Identify which cell holds the provided text, then report its (x, y) central coordinate. 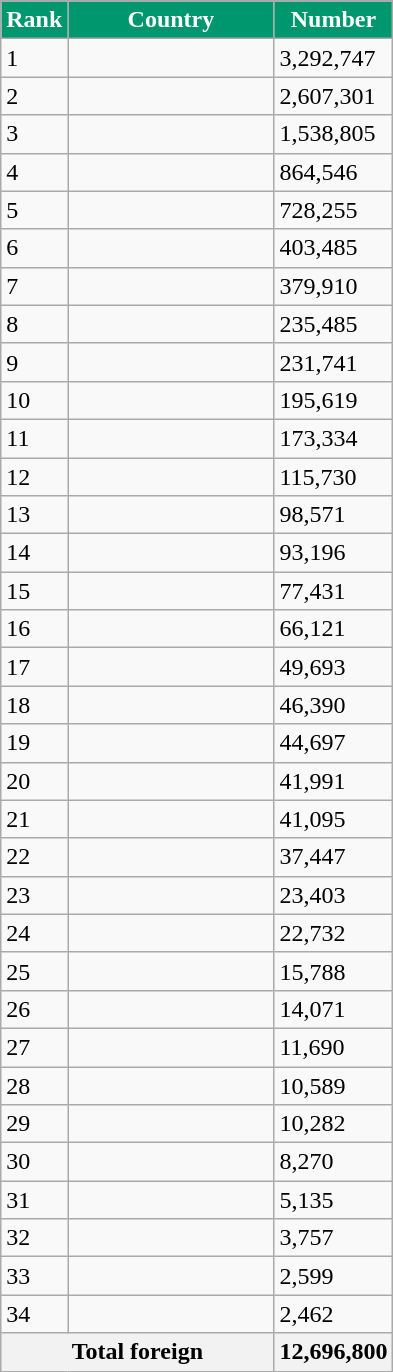
66,121 (334, 629)
1 (34, 58)
235,485 (334, 324)
27 (34, 1047)
6 (34, 248)
2,607,301 (334, 96)
30 (34, 1162)
10,589 (334, 1085)
44,697 (334, 743)
93,196 (334, 553)
16 (34, 629)
29 (34, 1124)
98,571 (334, 515)
1,538,805 (334, 134)
403,485 (334, 248)
18 (34, 705)
8,270 (334, 1162)
37,447 (334, 857)
5 (34, 210)
13 (34, 515)
14,071 (334, 1009)
4 (34, 172)
3 (34, 134)
Number (334, 20)
22,732 (334, 933)
195,619 (334, 400)
12 (34, 477)
17 (34, 667)
8 (34, 324)
379,910 (334, 286)
22 (34, 857)
3,292,747 (334, 58)
77,431 (334, 591)
173,334 (334, 438)
10 (34, 400)
23 (34, 895)
34 (34, 1314)
41,095 (334, 819)
19 (34, 743)
26 (34, 1009)
41,991 (334, 781)
14 (34, 553)
49,693 (334, 667)
231,741 (334, 362)
728,255 (334, 210)
3,757 (334, 1238)
10,282 (334, 1124)
33 (34, 1276)
46,390 (334, 705)
12,696,800 (334, 1352)
25 (34, 971)
21 (34, 819)
Total foreign (138, 1352)
7 (34, 286)
31 (34, 1200)
23,403 (334, 895)
2 (34, 96)
115,730 (334, 477)
15,788 (334, 971)
Country (171, 20)
2,462 (334, 1314)
28 (34, 1085)
5,135 (334, 1200)
9 (34, 362)
32 (34, 1238)
11 (34, 438)
2,599 (334, 1276)
24 (34, 933)
864,546 (334, 172)
11,690 (334, 1047)
Rank (34, 20)
20 (34, 781)
15 (34, 591)
